Locate the cell with the specified text and output its (x, y) center coordinate. 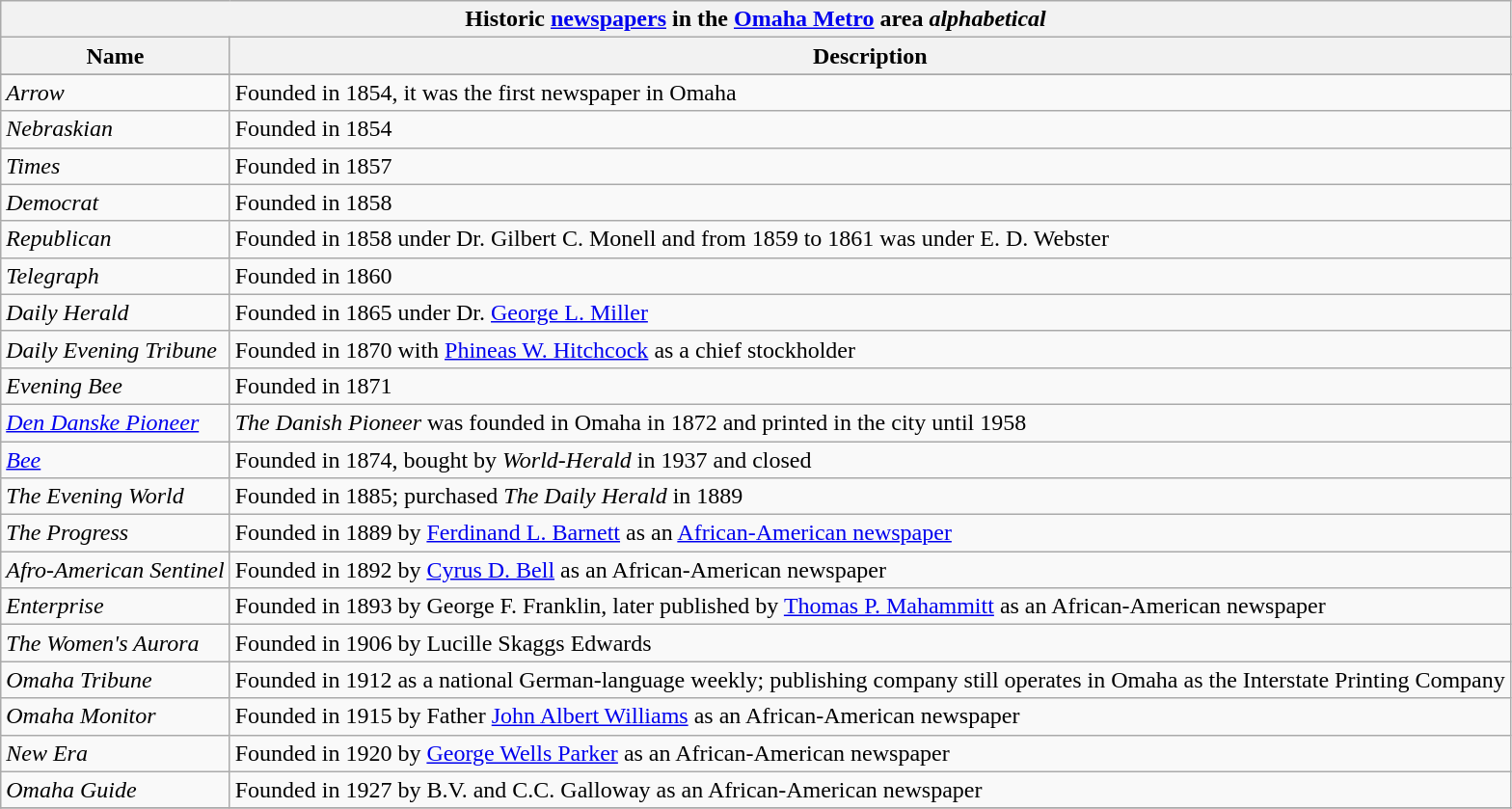
Founded in 1870 with Phineas W. Hitchcock as a chief stockholder (870, 349)
Founded in 1885; purchased The Daily Herald in 1889 (870, 497)
Historic newspapers in the Omaha Metro area alphabetical (756, 19)
Founded in 1906 by Lucille Skaggs Edwards (870, 643)
Founded in 1860 (870, 276)
The Progress (116, 533)
Arrow (116, 93)
Founded in 1893 by George F. Franklin, later published by Thomas P. Mahammitt as an African-American newspaper (870, 607)
Founded in 1889 by Ferdinand L. Barnett as an African-American newspaper (870, 533)
Founded in 1854, it was the first newspaper in Omaha (870, 93)
Afro-American Sentinel (116, 570)
Description (870, 56)
Omaha Guide (116, 790)
Founded in 1874, bought by World-Herald in 1937 and closed (870, 460)
Founded in 1854 (870, 129)
Founded in 1858 (870, 202)
Founded in 1920 by George Wells Parker as an African-American newspaper (870, 753)
Omaha Monitor (116, 716)
Founded in 1858 under Dr. Gilbert C. Monell and from 1859 to 1861 was under E. D. Webster (870, 239)
Democrat (116, 202)
The Women's Aurora (116, 643)
Founded in 1892 by Cyrus D. Bell as an African-American newspaper (870, 570)
Name (116, 56)
Founded in 1857 (870, 166)
Republican (116, 239)
Enterprise (116, 607)
Bee (116, 460)
Daily Evening Tribune (116, 349)
Founded in 1871 (870, 386)
Den Danske Pioneer (116, 422)
Founded in 1927 by B.V. and C.C. Galloway as an African-American newspaper (870, 790)
Founded in 1915 by Father John Albert Williams as an African-American newspaper (870, 716)
Nebraskian (116, 129)
Founded in 1912 as a national German-language weekly; publishing company still operates in Omaha as the Interstate Printing Company (870, 680)
Evening Bee (116, 386)
Founded in 1865 under Dr. George L. Miller (870, 312)
The Evening World (116, 497)
New Era (116, 753)
Omaha Tribune (116, 680)
Times (116, 166)
Daily Herald (116, 312)
Telegraph (116, 276)
The Danish Pioneer was founded in Omaha in 1872 and printed in the city until 1958 (870, 422)
